For the text-containing cell, return its midpoint in (X, Y) coordinate format. 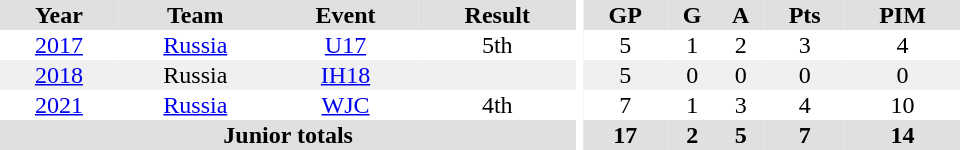
GP (625, 15)
Event (346, 15)
Year (59, 15)
A (740, 15)
IH18 (346, 75)
PIM (902, 15)
4th (497, 105)
Team (196, 15)
2021 (59, 105)
5th (497, 45)
2017 (59, 45)
Junior totals (288, 135)
10 (902, 105)
Pts (804, 15)
WJC (346, 105)
14 (902, 135)
2018 (59, 75)
17 (625, 135)
Result (497, 15)
U17 (346, 45)
G (692, 15)
